Determine the (x, y) coordinate at the center of the cell enclosing the given text.  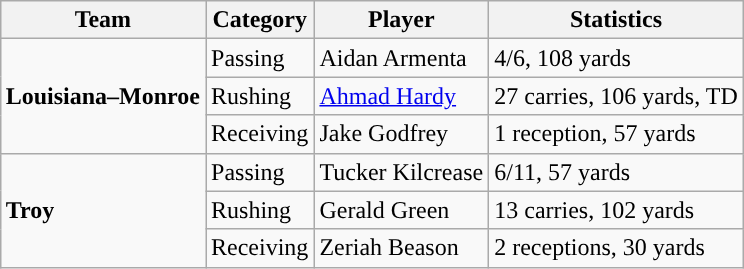
Aidan Armenta (402, 58)
Category (260, 20)
13 carries, 102 yards (616, 210)
Zeriah Beason (402, 248)
2 receptions, 30 yards (616, 248)
Troy (102, 210)
6/11, 57 yards (616, 172)
Gerald Green (402, 210)
Statistics (616, 20)
1 reception, 57 yards (616, 134)
Player (402, 20)
4/6, 108 yards (616, 58)
27 carries, 106 yards, TD (616, 96)
Jake Godfrey (402, 134)
Tucker Kilcrease (402, 172)
Team (102, 20)
Louisiana–Monroe (102, 96)
Ahmad Hardy (402, 96)
